Search for the cell housing the specified text and yield its (x, y) center coordinate. 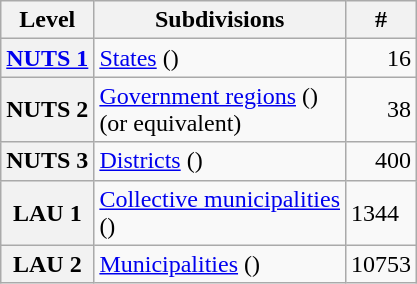
NUTS 1 (48, 58)
LAU 2 (48, 264)
16 (382, 58)
38 (382, 110)
Subdivisions (220, 20)
Districts () (220, 161)
NUTS 3 (48, 161)
NUTS 2 (48, 110)
400 (382, 161)
LAU 1 (48, 212)
1344 (382, 212)
Collective municipalities() (220, 212)
# (382, 20)
Municipalities () (220, 264)
10753 (382, 264)
Government regions () (or equivalent) (220, 110)
States () (220, 58)
Level (48, 20)
